Provide the [X, Y] coordinate of the cell's center where the given text is located.  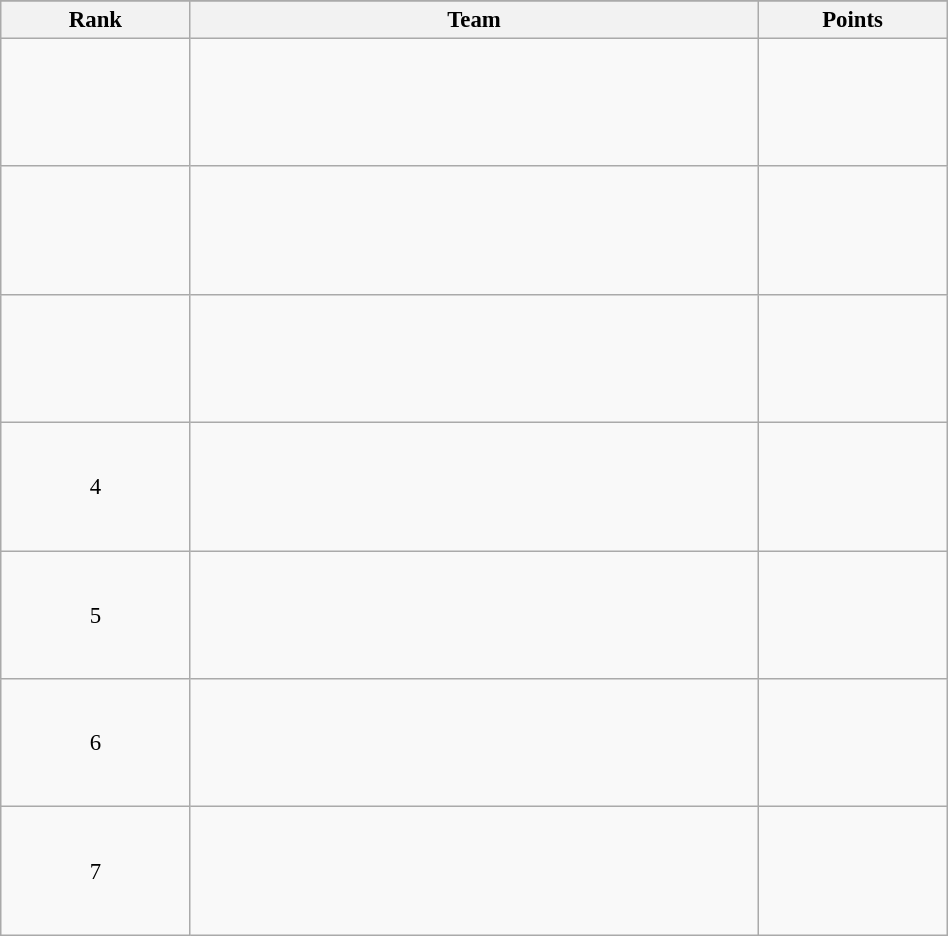
6 [96, 743]
4 [96, 487]
7 [96, 871]
Points [852, 20]
Team [474, 20]
5 [96, 615]
Rank [96, 20]
